Return [x, y] of the center of cell containing provided text 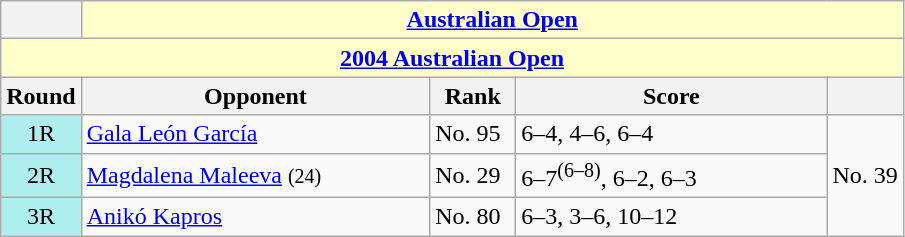
3R [41, 217]
No. 29 [473, 176]
Australian Open [492, 20]
Anikó Kapros [256, 217]
6–4, 4–6, 6–4 [672, 134]
1R [41, 134]
Opponent [256, 96]
No. 95 [473, 134]
2004 Australian Open [452, 58]
2R [41, 176]
Round [41, 96]
6–3, 3–6, 10–12 [672, 217]
Gala León García [256, 134]
No. 80 [473, 217]
Magdalena Maleeva (24) [256, 176]
6–7(6–8), 6–2, 6–3 [672, 176]
Score [672, 96]
No. 39 [865, 176]
Rank [473, 96]
